Identify which cell holds the provided text, then report its (x, y) central coordinate. 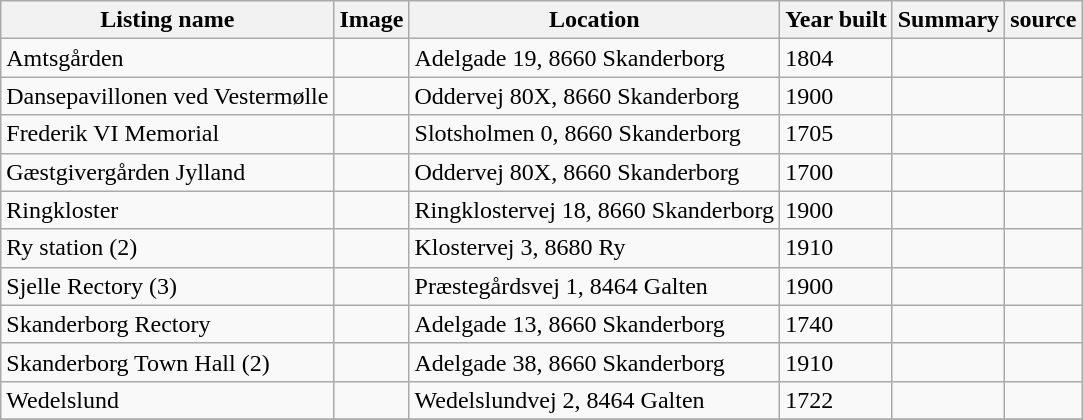
Adelgade 38, 8660 Skanderborg (594, 362)
Dansepavillonen ved Vestermølle (168, 96)
1705 (836, 134)
1740 (836, 324)
Ringkloster (168, 210)
Location (594, 20)
Listing name (168, 20)
Præstegårdsvej 1, 8464 Galten (594, 286)
Sjelle Rectory (3) (168, 286)
Ringklostervej 18, 8660 Skanderborg (594, 210)
Year built (836, 20)
Summary (948, 20)
Amtsgården (168, 58)
Adelgade 13, 8660 Skanderborg (594, 324)
1722 (836, 400)
Skanderborg Rectory (168, 324)
Image (372, 20)
Frederik VI Memorial (168, 134)
Ry station (2) (168, 248)
source (1044, 20)
1804 (836, 58)
Wedelslundvej 2, 8464 Galten (594, 400)
Adelgade 19, 8660 Skanderborg (594, 58)
Gæstgivergården Jylland (168, 172)
Skanderborg Town Hall (2) (168, 362)
Slotsholmen 0, 8660 Skanderborg (594, 134)
Wedelslund (168, 400)
Klostervej 3, 8680 Ry (594, 248)
1700 (836, 172)
